Search for the cell housing the specified text and yield its [X, Y] center coordinate. 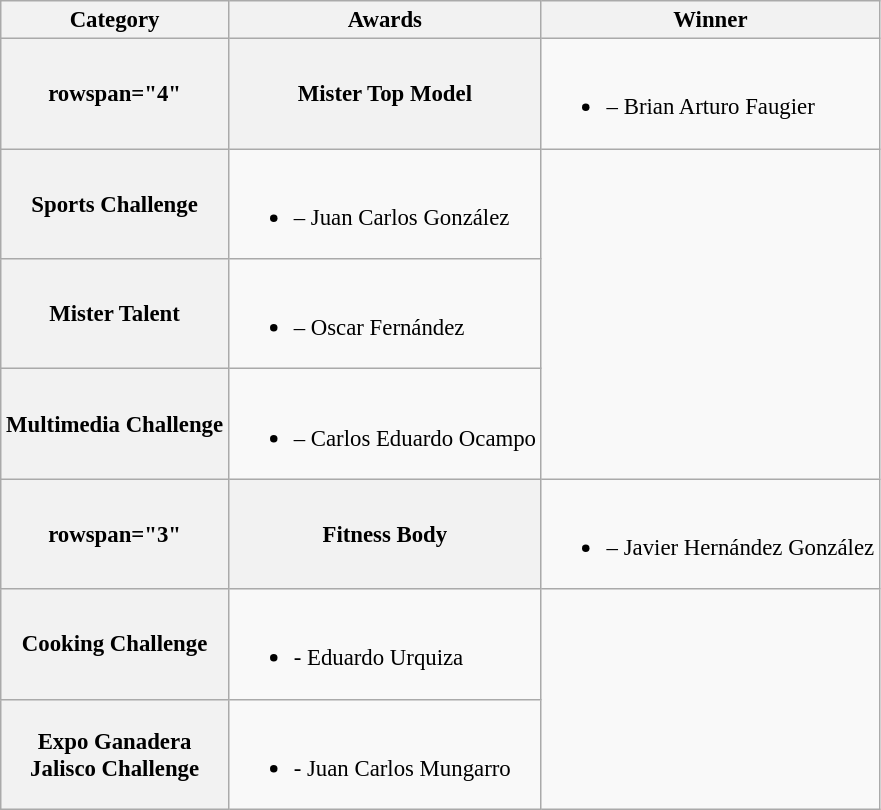
– Juan Carlos González [384, 204]
Winner [710, 20]
rowspan="4" [115, 94]
– Javier Hernández González [710, 534]
Category [115, 20]
Sports Challenge [115, 204]
rowspan="3" [115, 534]
Cooking Challenge [115, 644]
– Brian Arturo Faugier [710, 94]
Mister Top Model [384, 94]
– Carlos Eduardo Ocampo [384, 424]
Mister Talent [115, 314]
Fitness Body [384, 534]
- Eduardo Urquiza [384, 644]
Awards [384, 20]
- Juan Carlos Mungarro [384, 754]
Multimedia Challenge [115, 424]
Expo GanaderaJalisco Challenge [115, 754]
– Oscar Fernández [384, 314]
